Search for the cell housing the specified text and yield its [x, y] center coordinate. 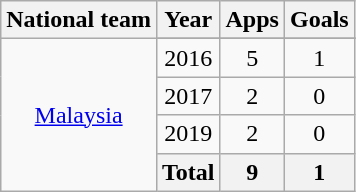
2016 [188, 58]
Total [188, 172]
Goals [319, 20]
Apps [252, 20]
National team [79, 20]
5 [252, 58]
2019 [188, 134]
9 [252, 172]
Malaysia [79, 115]
Year [188, 20]
2017 [188, 96]
